Return the (x, y) coordinate for the center point of the cell that contains the specified text.  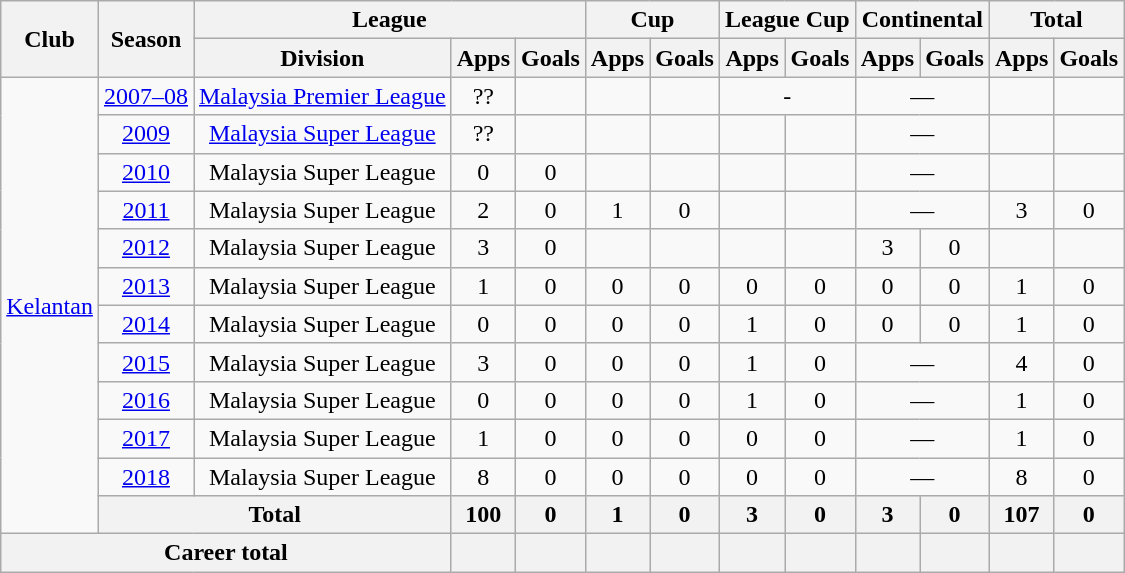
2016 (146, 400)
Career total (226, 553)
2011 (146, 210)
107 (1021, 515)
2013 (146, 286)
League (390, 20)
2007–08 (146, 96)
2014 (146, 324)
Cup (652, 20)
2 (483, 210)
League Cup (787, 20)
2017 (146, 438)
Club (50, 39)
- (787, 96)
2010 (146, 172)
4 (1021, 362)
Malaysia Premier League (323, 96)
Continental (922, 20)
2018 (146, 477)
2015 (146, 362)
2012 (146, 248)
Kelantan (50, 306)
2009 (146, 134)
Season (146, 39)
Division (323, 58)
100 (483, 515)
